Extract the [x, y] coordinate from the center of the cell holding the provided text.  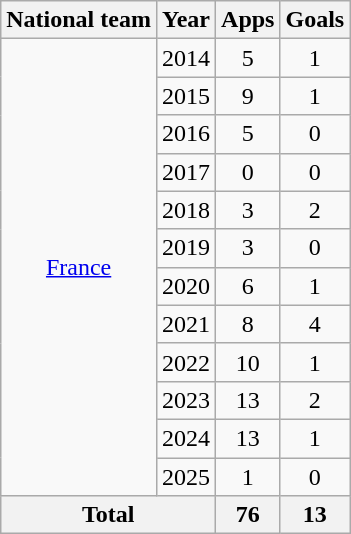
2019 [186, 248]
2014 [186, 58]
2020 [186, 286]
2021 [186, 324]
2023 [186, 400]
Total [108, 515]
2015 [186, 96]
National team [79, 20]
9 [248, 96]
Apps [248, 20]
2018 [186, 210]
2017 [186, 172]
Year [186, 20]
76 [248, 515]
2024 [186, 438]
8 [248, 324]
2016 [186, 134]
Goals [315, 20]
4 [315, 324]
2025 [186, 477]
6 [248, 286]
2022 [186, 362]
France [79, 268]
10 [248, 362]
